Locate the cell with the specified text and output its (x, y) center coordinate. 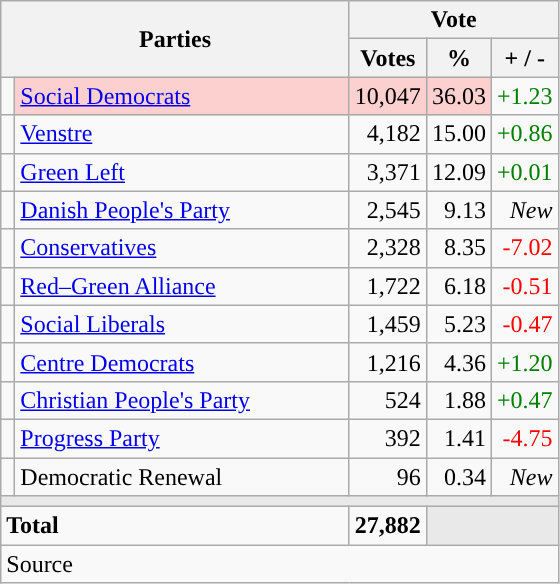
+0.86 (524, 134)
Democratic Renewal (182, 477)
Vote (454, 20)
Votes (388, 58)
+ / - (524, 58)
27,882 (388, 526)
12.09 (458, 172)
Danish People's Party (182, 210)
3,371 (388, 172)
2,328 (388, 248)
1,722 (388, 286)
4,182 (388, 134)
Total (176, 526)
+1.23 (524, 96)
2,545 (388, 210)
Source (280, 564)
+1.20 (524, 362)
392 (388, 438)
10,047 (388, 96)
% (458, 58)
15.00 (458, 134)
9.13 (458, 210)
Christian People's Party (182, 400)
Red–Green Alliance (182, 286)
1,216 (388, 362)
Centre Democrats (182, 362)
5.23 (458, 324)
Green Left (182, 172)
-0.51 (524, 286)
-4.75 (524, 438)
Parties (176, 39)
8.35 (458, 248)
36.03 (458, 96)
96 (388, 477)
1.88 (458, 400)
0.34 (458, 477)
Venstre (182, 134)
524 (388, 400)
1,459 (388, 324)
+0.01 (524, 172)
Social Democrats (182, 96)
Social Liberals (182, 324)
1.41 (458, 438)
+0.47 (524, 400)
4.36 (458, 362)
-0.47 (524, 324)
-7.02 (524, 248)
Conservatives (182, 248)
Progress Party (182, 438)
6.18 (458, 286)
